Detect which cell encompasses the target text, then output its [X, Y] center coordinate. 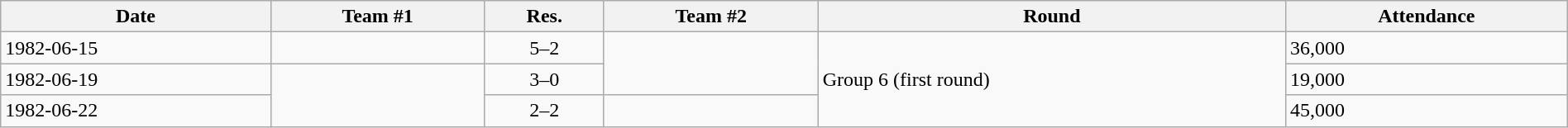
1982-06-19 [136, 79]
Res. [544, 17]
Team #1 [377, 17]
1982-06-22 [136, 111]
Group 6 (first round) [1052, 79]
5–2 [544, 48]
3–0 [544, 79]
36,000 [1426, 48]
19,000 [1426, 79]
45,000 [1426, 111]
Round [1052, 17]
2–2 [544, 111]
Team #2 [711, 17]
Attendance [1426, 17]
Date [136, 17]
1982-06-15 [136, 48]
